Locate the cell with the specified text and output its [X, Y] center coordinate. 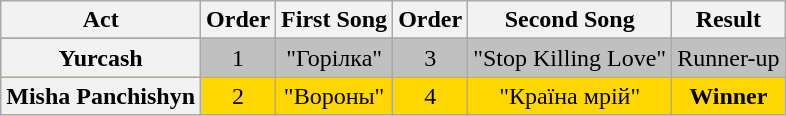
Winner [728, 96]
Runner-up [728, 58]
Yurcash [101, 58]
"Країна мрій" [570, 96]
3 [430, 58]
"Горілка" [334, 58]
First Song [334, 20]
Act [101, 20]
Result [728, 20]
Second Song [570, 20]
"Stop Killing Love" [570, 58]
2 [238, 96]
Misha Panchishyn [101, 96]
1 [238, 58]
4 [430, 96]
"Вороны" [334, 96]
